Find where the given text appears and provide that cell's center as (X, Y) coordinate. 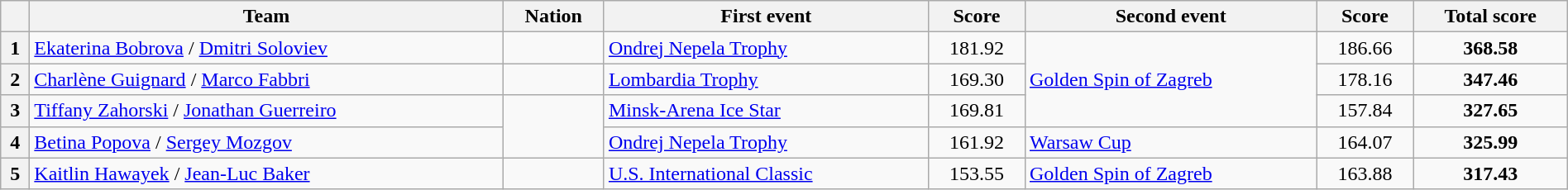
161.92 (976, 142)
368.58 (1490, 48)
169.81 (976, 111)
U.S. International Classic (766, 173)
169.30 (976, 79)
5 (15, 173)
Betina Popova / Sergey Mozgov (266, 142)
Minsk-Arena Ice Star (766, 111)
Team (266, 17)
157.84 (1365, 111)
347.46 (1490, 79)
181.92 (976, 48)
153.55 (976, 173)
Second event (1170, 17)
327.65 (1490, 111)
Total score (1490, 17)
164.07 (1365, 142)
Ekaterina Bobrova / Dmitri Soloviev (266, 48)
178.16 (1365, 79)
Kaitlin Hawayek / Jean-Luc Baker (266, 173)
2 (15, 79)
First event (766, 17)
3 (15, 111)
Nation (553, 17)
Warsaw Cup (1170, 142)
Lombardia Trophy (766, 79)
Tiffany Zahorski / Jonathan Guerreiro (266, 111)
163.88 (1365, 173)
325.99 (1490, 142)
4 (15, 142)
1 (15, 48)
Charlène Guignard / Marco Fabbri (266, 79)
186.66 (1365, 48)
317.43 (1490, 173)
